Return the [X, Y] coordinate for the center point of the cell that contains the specified text.  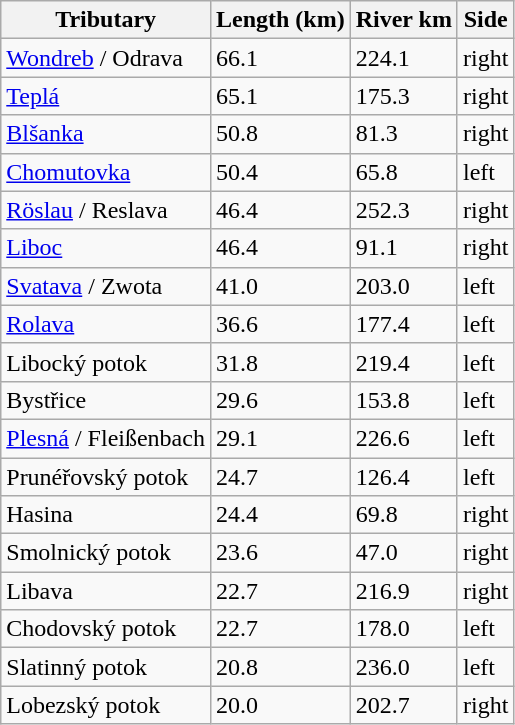
36.6 [280, 324]
24.7 [280, 477]
216.9 [404, 591]
Chodovský potok [106, 629]
Chomutovka [106, 172]
50.8 [280, 134]
Prunéřovský potok [106, 477]
Blšanka [106, 134]
29.6 [280, 400]
252.3 [404, 210]
Hasina [106, 515]
20.0 [280, 705]
Liboc [106, 248]
Tributary [106, 20]
Bystřice [106, 400]
126.4 [404, 477]
20.8 [280, 667]
Teplá [106, 96]
65.8 [404, 172]
Slatinný potok [106, 667]
50.4 [280, 172]
River km [404, 20]
Svatava / Zwota [106, 286]
91.1 [404, 248]
29.1 [280, 438]
Side [485, 20]
236.0 [404, 667]
66.1 [280, 58]
Rolava [106, 324]
23.6 [280, 553]
224.1 [404, 58]
Smolnický potok [106, 553]
47.0 [404, 553]
219.4 [404, 362]
178.0 [404, 629]
Libocký potok [106, 362]
177.4 [404, 324]
153.8 [404, 400]
Length (km) [280, 20]
Plesná / Fleißenbach [106, 438]
69.8 [404, 515]
81.3 [404, 134]
202.7 [404, 705]
Röslau / Reslava [106, 210]
41.0 [280, 286]
31.8 [280, 362]
203.0 [404, 286]
65.1 [280, 96]
Wondreb / Odrava [106, 58]
175.3 [404, 96]
Lobezský potok [106, 705]
226.6 [404, 438]
24.4 [280, 515]
Libava [106, 591]
